Search for the cell housing the specified text and yield its (X, Y) center coordinate. 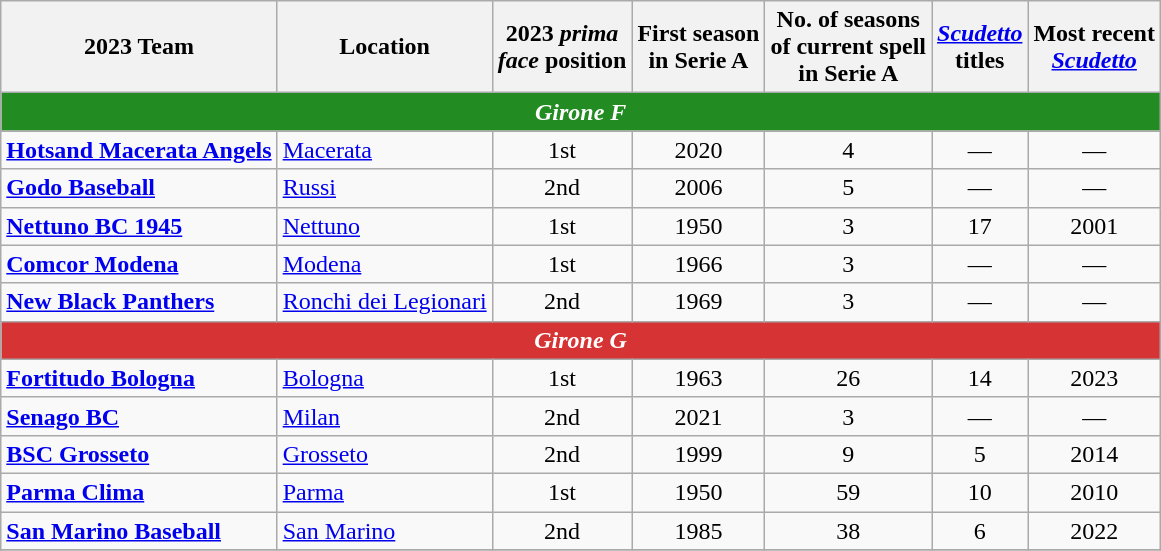
38 (848, 531)
Nettuno (384, 226)
2020 (698, 150)
Modena (384, 264)
2023 Team (139, 47)
1999 (698, 454)
San Marino Baseball (139, 531)
1969 (698, 302)
Macerata (384, 150)
14 (980, 378)
Scudettotitles (980, 47)
Parma (384, 492)
Girone F (581, 112)
BSC Grosseto (139, 454)
Senago BC (139, 416)
9 (848, 454)
San Marino (384, 531)
2001 (1094, 226)
17 (980, 226)
Parma Clima (139, 492)
2022 (1094, 531)
Ronchi dei Legionari (384, 302)
10 (980, 492)
Grosseto (384, 454)
Fortitudo Bologna (139, 378)
Hotsand Macerata Angels (139, 150)
Location (384, 47)
Girone G (581, 340)
New Black Panthers (139, 302)
Godo Baseball (139, 188)
2010 (1094, 492)
2014 (1094, 454)
Nettuno BC 1945 (139, 226)
Russi (384, 188)
2021 (698, 416)
1963 (698, 378)
4 (848, 150)
1966 (698, 264)
6 (980, 531)
Most recentScudetto (1094, 47)
First seasonin Serie A (698, 47)
2006 (698, 188)
2023 primaface position (562, 47)
59 (848, 492)
26 (848, 378)
Comcor Modena (139, 264)
No. of seasonsof current spellin Serie A (848, 47)
Milan (384, 416)
2023 (1094, 378)
1985 (698, 531)
Bologna (384, 378)
